Capture the cell that displays the provided text and extract its [x, y] central coordinate. 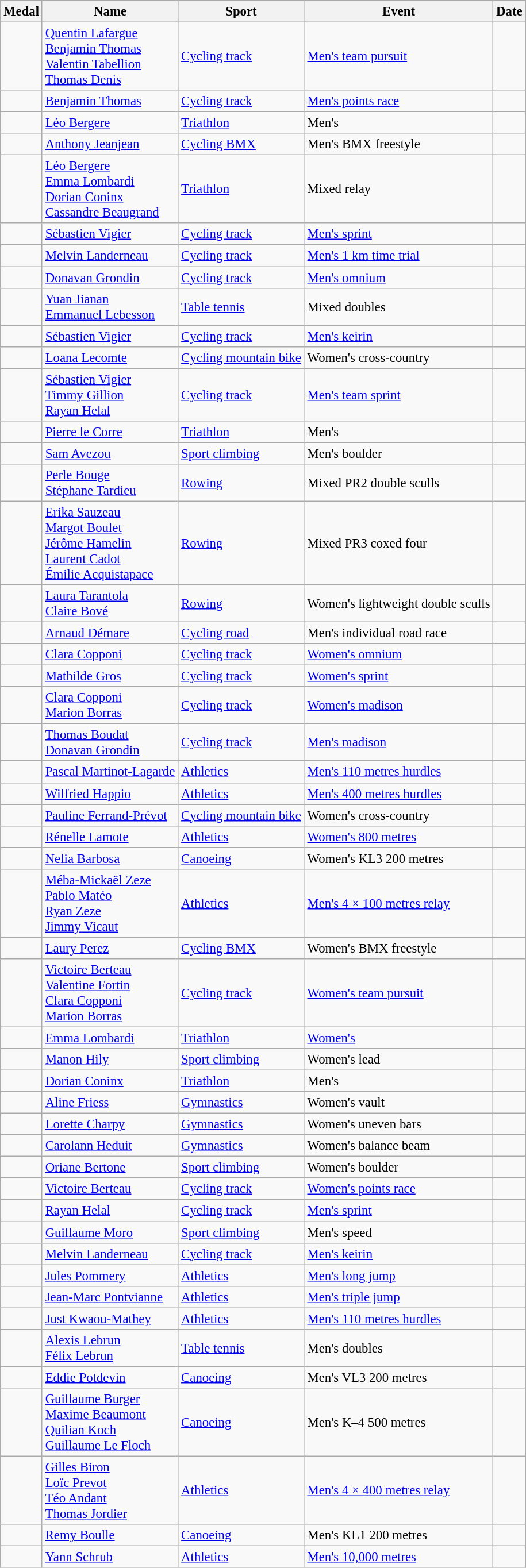
Manon Hily [110, 1060]
Perle BougeStéphane Tardieu [110, 483]
Loana Lecomte [110, 357]
Women's omnium [399, 654]
Sam Avezou [110, 453]
Dorian Coninx [110, 1081]
Men's BMX freestyle [399, 144]
Women's KL3 200 metres [399, 858]
Yann Schrub [110, 1557]
Léo BergereEmma LombardiDorian ConinxCassandre Beaugrand [110, 190]
Men's omnium [399, 278]
Date [509, 11]
Women's vault [399, 1103]
Mathilde Gros [110, 676]
Women's boulder [399, 1168]
Victoire BerteauValentine FortinClara CopponiMarion Borras [110, 993]
Men's KL1 200 metres [399, 1535]
Women's balance beam [399, 1146]
Pascal Martinot-Lagarde [110, 772]
Jean-Marc Pontvianne [110, 1297]
Women's lead [399, 1060]
Women's points race [399, 1189]
Men's points race [399, 101]
Men's 1 km time trial [399, 256]
Laury Perez [110, 948]
Quentin LafargueBenjamin ThomasValentin TabellionThomas Denis [110, 56]
Sébastien VigierTimmy GillionRayan Helal [110, 395]
Donavan Grondin [110, 278]
Eddie Potdevin [110, 1377]
Thomas BoudatDonavan Grondin [110, 742]
Aline Friess [110, 1103]
Mixed relay [399, 190]
Just Kwaou-Mathey [110, 1319]
Men's speed [399, 1232]
Victoire Berteau [110, 1189]
Women's 800 metres [399, 837]
Arnaud Démare [110, 633]
Remy Boulle [110, 1535]
Men's team sprint [399, 395]
Women's lightweight double sculls [399, 603]
Men's individual road race [399, 633]
Guillaume Moro [110, 1232]
Men's VL3 200 metres [399, 1377]
Men's madison [399, 742]
Medal [22, 11]
Lorette Charpy [110, 1124]
Men's doubles [399, 1348]
Clara CopponiMarion Borras [110, 706]
Men's 10,000 metres [399, 1557]
Men's long jump [399, 1276]
Gilles BironLoïc PrevotTéo AndantThomas Jordier [110, 1490]
Rénelle Lamote [110, 837]
Men's 4 × 100 metres relay [399, 903]
Jules Pommery [110, 1276]
Benjamin Thomas [110, 101]
Rayan Helal [110, 1211]
Women's team pursuit [399, 993]
Mixed doubles [399, 307]
Women's madison [399, 706]
Men's 400 metres hurdles [399, 793]
Men's boulder [399, 453]
Wilfried Happio [110, 793]
Event [399, 11]
Women's [399, 1038]
Anthony Jeanjean [110, 144]
Emma Lombardi [110, 1038]
Laura TarantolaClaire Bové [110, 603]
Guillaume BurgerMaxime BeaumontQuilian KochGuillaume Le Floch [110, 1423]
Men's team pursuit [399, 56]
Erika SauzeauMargot BouletJérôme HamelinLaurent CadotÉmilie Acquistapace [110, 543]
Men's 4 × 400 metres relay [399, 1490]
Mixed PR3 coxed four [399, 543]
Alexis Lebrun Félix Lebrun [110, 1348]
Sport [241, 11]
Nelia Barbosa [110, 858]
Yuan Jianan Emmanuel Lebesson [110, 307]
Cycling road [241, 633]
Women's uneven bars [399, 1124]
Pierre le Corre [110, 432]
Léo Bergere [110, 123]
Women's BMX freestyle [399, 948]
Men's triple jump [399, 1297]
Women's sprint [399, 676]
Mixed PR2 double sculls [399, 483]
Méba-Mickaël Zeze Pablo Matéo Ryan ZezeJimmy Vicaut [110, 903]
Carolann Heduit [110, 1146]
Pauline Ferrand-Prévot [110, 815]
Oriane Bertone [110, 1168]
Men's K–4 500 metres [399, 1423]
Clara Copponi [110, 654]
Name [110, 11]
